Extract the [x, y] coordinate from the center of the cell holding the provided text.  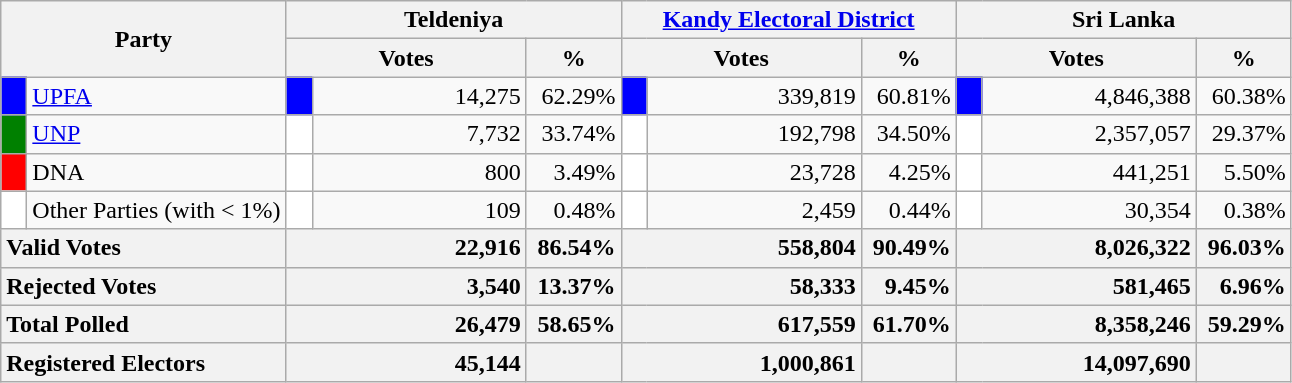
Total Polled [144, 324]
61.70% [908, 324]
6.96% [1244, 286]
UNP [156, 134]
26,479 [406, 324]
9.45% [908, 286]
30,354 [1089, 210]
DNA [156, 172]
617,559 [741, 324]
4.25% [908, 172]
2,459 [754, 210]
Valid Votes [144, 248]
7,732 [419, 134]
2,357,057 [1089, 134]
60.38% [1244, 96]
86.54% [574, 248]
34.50% [908, 134]
5.50% [1244, 172]
0.48% [574, 210]
558,804 [741, 248]
23,728 [754, 172]
22,916 [406, 248]
Teldeniya [454, 20]
192,798 [754, 134]
339,819 [754, 96]
Other Parties (with < 1%) [156, 210]
Kandy Electoral District [788, 20]
3,540 [406, 286]
UPFA [156, 96]
45,144 [406, 362]
3.49% [574, 172]
59.29% [1244, 324]
62.29% [574, 96]
8,026,322 [1076, 248]
29.37% [1244, 134]
8,358,246 [1076, 324]
581,465 [1076, 286]
Sri Lanka [1124, 20]
14,097,690 [1076, 362]
33.74% [574, 134]
0.38% [1244, 210]
60.81% [908, 96]
441,251 [1089, 172]
90.49% [908, 248]
58,333 [741, 286]
Party [144, 39]
96.03% [1244, 248]
109 [419, 210]
Rejected Votes [144, 286]
58.65% [574, 324]
14,275 [419, 96]
0.44% [908, 210]
800 [419, 172]
1,000,861 [741, 362]
13.37% [574, 286]
Registered Electors [144, 362]
4,846,388 [1089, 96]
